Pinpoint the cell where the given text exists, returning its (X, Y) midpoint coordinate. 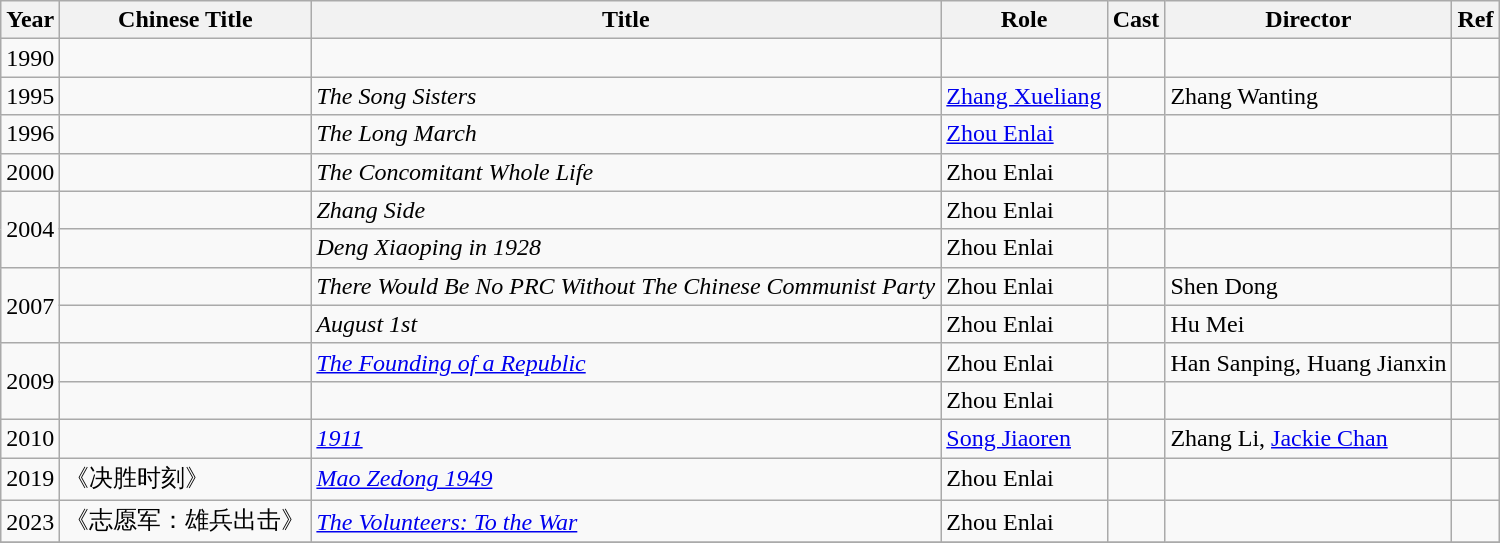
There Would Be No PRC Without The Chinese Communist Party (626, 286)
2004 (30, 229)
2000 (30, 172)
Song Jiaoren (1024, 438)
Zhang Wanting (1308, 96)
2009 (30, 381)
1995 (30, 96)
2023 (30, 522)
2010 (30, 438)
The Song Sisters (626, 96)
《志愿军：雄兵出击》 (186, 522)
Mao Zedong 1949 (626, 480)
Zhang Li, Jackie Chan (1308, 438)
Cast (1136, 20)
Chinese Title (186, 20)
Shen Dong (1308, 286)
August 1st (626, 324)
1996 (30, 134)
Zhang Side (626, 210)
Director (1308, 20)
The Long March (626, 134)
The Concomitant Whole Life (626, 172)
2007 (30, 305)
Han Sanping, Huang Jianxin (1308, 362)
Year (30, 20)
1911 (626, 438)
《决胜时刻》 (186, 480)
Hu Mei (1308, 324)
Role (1024, 20)
The Volunteers: To the War (626, 522)
Zhang Xueliang (1024, 96)
2019 (30, 480)
Title (626, 20)
The Founding of a Republic (626, 362)
1990 (30, 58)
Deng Xiaoping in 1928 (626, 248)
Ref (1476, 20)
